Determine the (x, y) coordinate at the center of the cell enclosing the given text.  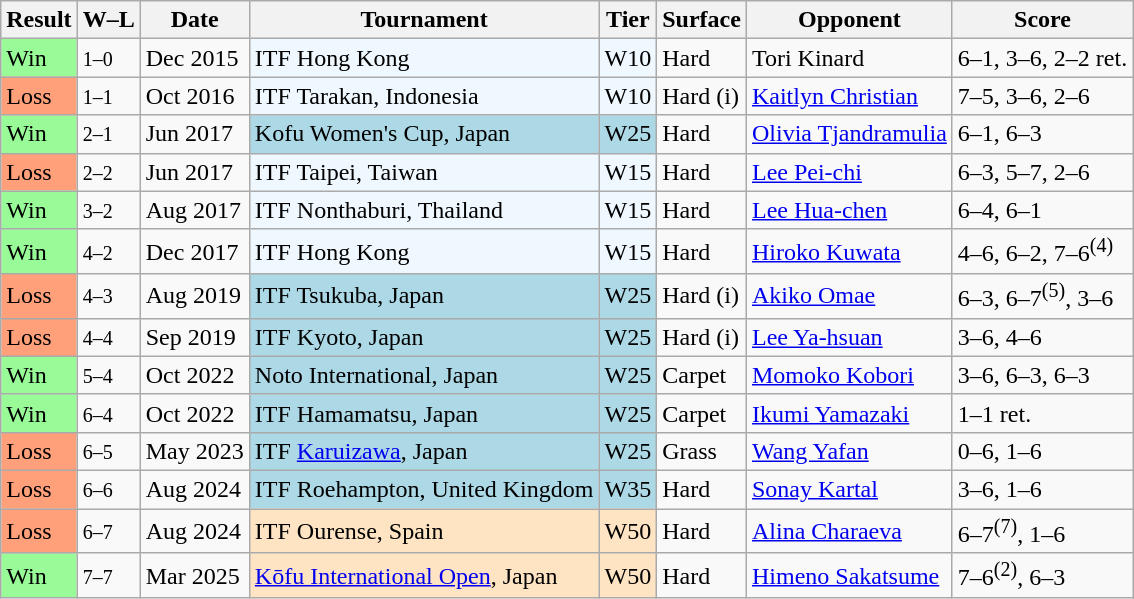
Result (39, 20)
Opponent (849, 20)
ITF Tarakan, Indonesia (424, 96)
1–1 (108, 96)
Score (1042, 20)
6–4, 6–1 (1042, 210)
Mar 2025 (194, 576)
4–6, 6–2, 7–6(4) (1042, 252)
7–7 (108, 576)
6–1, 3–6, 2–2 ret. (1042, 58)
1–1 ret. (1042, 413)
6–7 (108, 532)
4–4 (108, 337)
Hiroko Kuwata (849, 252)
7–6(2), 6–3 (1042, 576)
Momoko Kobori (849, 375)
4–3 (108, 296)
7–5, 3–6, 2–6 (1042, 96)
Ikumi Yamazaki (849, 413)
Kōfu International Open, Japan (424, 576)
ITF Nonthaburi, Thailand (424, 210)
Akiko Omae (849, 296)
Sep 2019 (194, 337)
Lee Pei-chi (849, 172)
5–4 (108, 375)
Kaitlyn Christian (849, 96)
Oct 2016 (194, 96)
Tier (628, 20)
ITF Taipei, Taiwan (424, 172)
ITF Karuizawa, Japan (424, 451)
6–3, 6–7(5), 3–6 (1042, 296)
6–6 (108, 489)
Aug 2019 (194, 296)
Tournament (424, 20)
1–0 (108, 58)
W–L (108, 20)
Surface (702, 20)
Lee Ya-hsuan (849, 337)
Dec 2017 (194, 252)
2–1 (108, 134)
4–2 (108, 252)
ITF Ourense, Spain (424, 532)
6–1, 6–3 (1042, 134)
Himeno Sakatsume (849, 576)
2–2 (108, 172)
ITF Roehampton, United Kingdom (424, 489)
ITF Kyoto, Japan (424, 337)
W35 (628, 489)
3–6, 1–6 (1042, 489)
May 2023 (194, 451)
0–6, 1–6 (1042, 451)
Grass (702, 451)
ITF Hamamatsu, Japan (424, 413)
6–3, 5–7, 2–6 (1042, 172)
3–6, 4–6 (1042, 337)
Olivia Tjandramulia (849, 134)
Dec 2015 (194, 58)
Aug 2017 (194, 210)
3–2 (108, 210)
6–5 (108, 451)
Kofu Women's Cup, Japan (424, 134)
Noto International, Japan (424, 375)
Sonay Kartal (849, 489)
Date (194, 20)
Lee Hua-chen (849, 210)
Alina Charaeva (849, 532)
Tori Kinard (849, 58)
6–7(7), 1–6 (1042, 532)
3–6, 6–3, 6–3 (1042, 375)
6–4 (108, 413)
ITF Tsukuba, Japan (424, 296)
Wang Yafan (849, 451)
